Return (X, Y) of the center of cell containing provided text 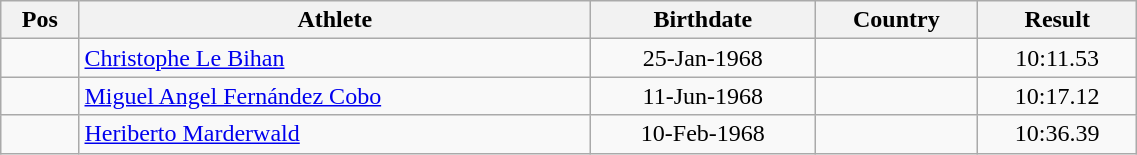
Country (896, 20)
Miguel Angel Fernández Cobo (335, 96)
Pos (40, 20)
10:17.12 (1058, 96)
Athlete (335, 20)
10:11.53 (1058, 58)
10:36.39 (1058, 134)
25-Jan-1968 (704, 58)
Result (1058, 20)
Christophe Le Bihan (335, 58)
10-Feb-1968 (704, 134)
11-Jun-1968 (704, 96)
Birthdate (704, 20)
Heriberto Marderwald (335, 134)
